Output the [X, Y] coordinate of the center of the cell containing the given text.  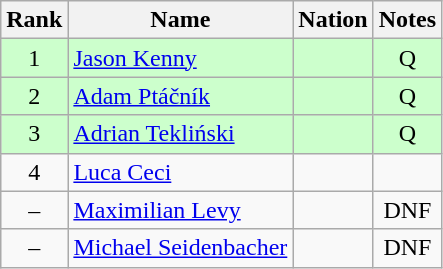
Maximilian Levy [180, 210]
3 [34, 134]
Luca Ceci [180, 172]
Adam Ptáčník [180, 96]
Name [180, 20]
Adrian Tekliński [180, 134]
Nation [333, 20]
4 [34, 172]
Jason Kenny [180, 58]
1 [34, 58]
2 [34, 96]
Michael Seidenbacher [180, 248]
Notes [407, 20]
Rank [34, 20]
